Return [X, Y] of the center of cell containing provided text 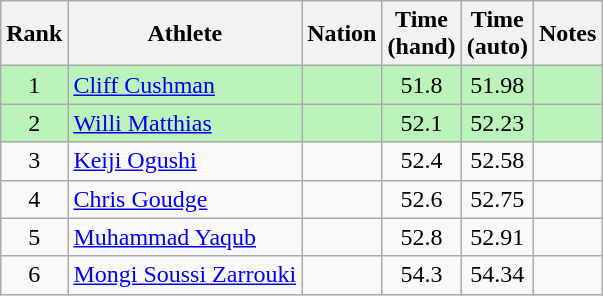
Willi Matthias [185, 123]
54.34 [497, 275]
4 [34, 199]
52.58 [497, 161]
Athlete [185, 34]
52.1 [422, 123]
2 [34, 123]
Muhammad Yaqub [185, 237]
Nation [342, 34]
Chris Goudge [185, 199]
1 [34, 85]
Time(auto) [497, 34]
Notes [568, 34]
52.75 [497, 199]
Time(hand) [422, 34]
54.3 [422, 275]
52.91 [497, 237]
Cliff Cushman [185, 85]
52.4 [422, 161]
52.23 [497, 123]
52.6 [422, 199]
51.98 [497, 85]
Keiji Ogushi [185, 161]
6 [34, 275]
52.8 [422, 237]
51.8 [422, 85]
Rank [34, 34]
Mongi Soussi Zarrouki [185, 275]
5 [34, 237]
3 [34, 161]
